From the cell containing the given text, extract its center point as [X, Y] coordinate. 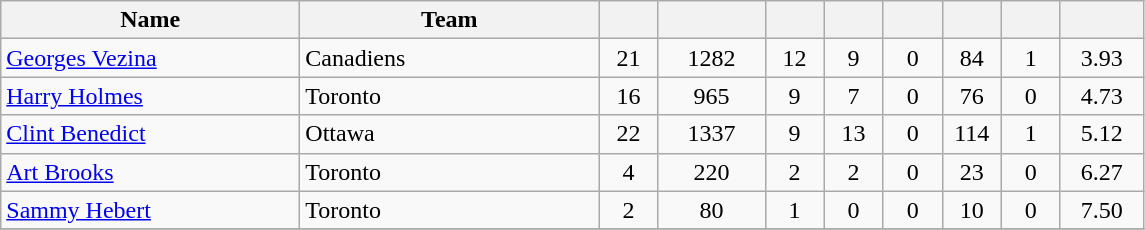
21 [628, 58]
84 [972, 58]
80 [712, 210]
22 [628, 134]
7 [854, 96]
76 [972, 96]
4.73 [1102, 96]
16 [628, 96]
7.50 [1102, 210]
13 [854, 134]
4 [628, 172]
114 [972, 134]
Sammy Hebert [150, 210]
5.12 [1102, 134]
Ottawa [450, 134]
10 [972, 210]
1282 [712, 58]
Clint Benedict [150, 134]
23 [972, 172]
Harry Holmes [150, 96]
Canadiens [450, 58]
12 [794, 58]
Art Brooks [150, 172]
1337 [712, 134]
Name [150, 20]
3.93 [1102, 58]
Team [450, 20]
965 [712, 96]
Georges Vezina [150, 58]
220 [712, 172]
6.27 [1102, 172]
